Pinpoint the cell where the given text exists, returning its (x, y) midpoint coordinate. 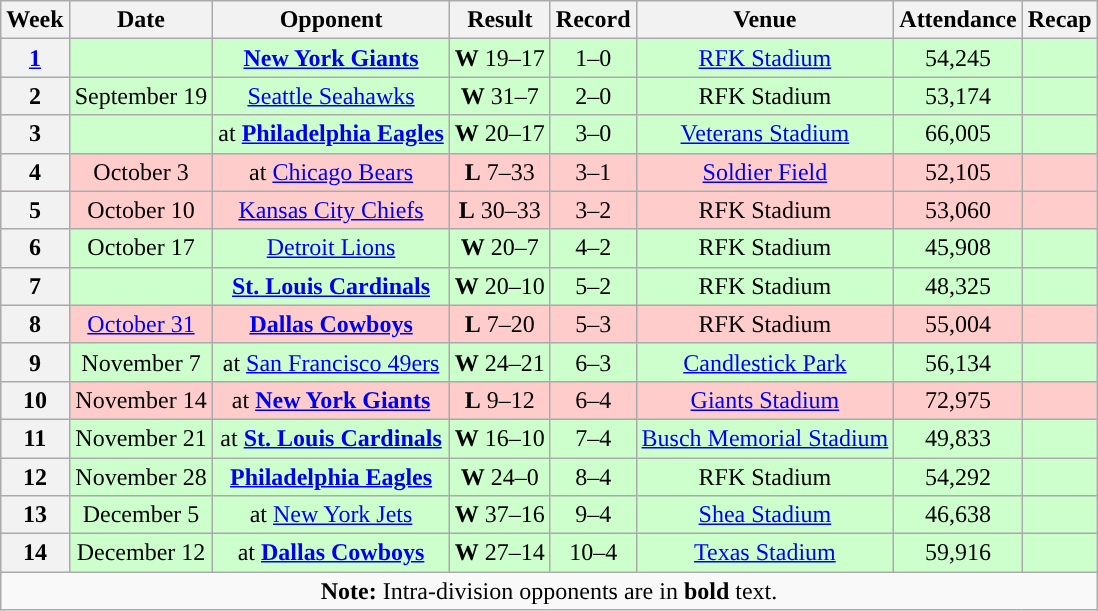
8–4 (593, 477)
September 19 (141, 96)
46,638 (958, 515)
Kansas City Chiefs (331, 210)
66,005 (958, 134)
Note: Intra-division opponents are in bold text. (549, 591)
at Chicago Bears (331, 172)
W 37–16 (500, 515)
Seattle Seahawks (331, 96)
New York Giants (331, 58)
Date (141, 20)
72,975 (958, 400)
W 31–7 (500, 96)
55,004 (958, 324)
5–2 (593, 286)
Shea Stadium (765, 515)
3–0 (593, 134)
Detroit Lions (331, 248)
54,292 (958, 477)
3–2 (593, 210)
October 17 (141, 248)
2–0 (593, 96)
W 20–10 (500, 286)
Recap (1060, 20)
L 9–12 (500, 400)
Philadelphia Eagles (331, 477)
Texas Stadium (765, 553)
St. Louis Cardinals (331, 286)
6–4 (593, 400)
6 (35, 248)
Result (500, 20)
Dallas Cowboys (331, 324)
1 (35, 58)
11 (35, 438)
56,134 (958, 362)
W 20–17 (500, 134)
Candlestick Park (765, 362)
November 7 (141, 362)
13 (35, 515)
2 (35, 96)
November 21 (141, 438)
November 14 (141, 400)
45,908 (958, 248)
W 24–0 (500, 477)
9–4 (593, 515)
3 (35, 134)
L 7–33 (500, 172)
W 27–14 (500, 553)
at New York Giants (331, 400)
W 20–7 (500, 248)
6–3 (593, 362)
October 3 (141, 172)
October 10 (141, 210)
10–4 (593, 553)
8 (35, 324)
Giants Stadium (765, 400)
December 12 (141, 553)
L 7–20 (500, 324)
7–4 (593, 438)
54,245 (958, 58)
Busch Memorial Stadium (765, 438)
at New York Jets (331, 515)
Week (35, 20)
4–2 (593, 248)
Attendance (958, 20)
November 28 (141, 477)
Venue (765, 20)
7 (35, 286)
49,833 (958, 438)
L 30–33 (500, 210)
W 24–21 (500, 362)
52,105 (958, 172)
3–1 (593, 172)
at Dallas Cowboys (331, 553)
9 (35, 362)
10 (35, 400)
59,916 (958, 553)
1–0 (593, 58)
October 31 (141, 324)
at San Francisco 49ers (331, 362)
53,060 (958, 210)
Soldier Field (765, 172)
at St. Louis Cardinals (331, 438)
Opponent (331, 20)
53,174 (958, 96)
5 (35, 210)
12 (35, 477)
December 5 (141, 515)
5–3 (593, 324)
Record (593, 20)
Veterans Stadium (765, 134)
W 16–10 (500, 438)
at Philadelphia Eagles (331, 134)
14 (35, 553)
W 19–17 (500, 58)
4 (35, 172)
48,325 (958, 286)
